Return the (X, Y) coordinate for the center point of the cell that contains the specified text.  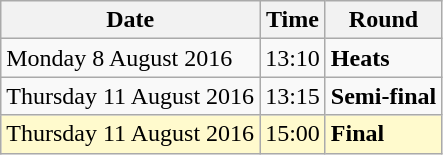
13:15 (293, 96)
15:00 (293, 134)
Date (130, 20)
Time (293, 20)
13:10 (293, 58)
Heats (383, 58)
Round (383, 20)
Semi-final (383, 96)
Monday 8 August 2016 (130, 58)
Final (383, 134)
